Extract the [x, y] coordinate from the center of the cell holding the provided text.  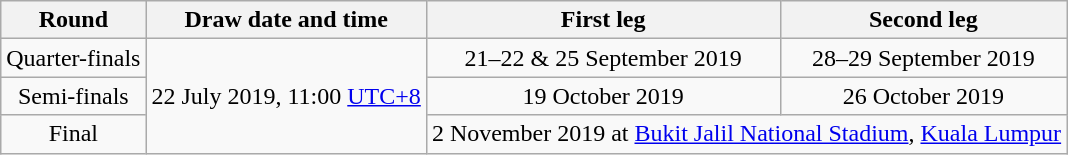
Draw date and time [286, 20]
21–22 & 25 September 2019 [603, 58]
First leg [603, 20]
22 July 2019, 11:00 UTC+8 [286, 96]
28–29 September 2019 [924, 58]
Round [74, 20]
26 October 2019 [924, 96]
19 October 2019 [603, 96]
Second leg [924, 20]
2 November 2019 at Bukit Jalil National Stadium, Kuala Lumpur [746, 134]
Quarter-finals [74, 58]
Semi-finals [74, 96]
Final [74, 134]
